From the cell containing the given text, extract its center point as (x, y) coordinate. 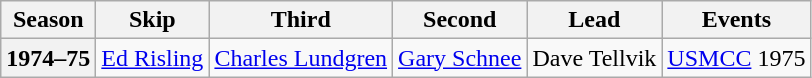
Ed Risling (152, 58)
Third (301, 20)
Events (736, 20)
Skip (152, 20)
Charles Lundgren (301, 58)
Dave Tellvik (594, 58)
Season (48, 20)
Gary Schnee (460, 58)
Lead (594, 20)
Second (460, 20)
USMCC 1975 (736, 58)
1974–75 (48, 58)
